Determine the (X, Y) coordinate at the center of the cell enclosing the given text.  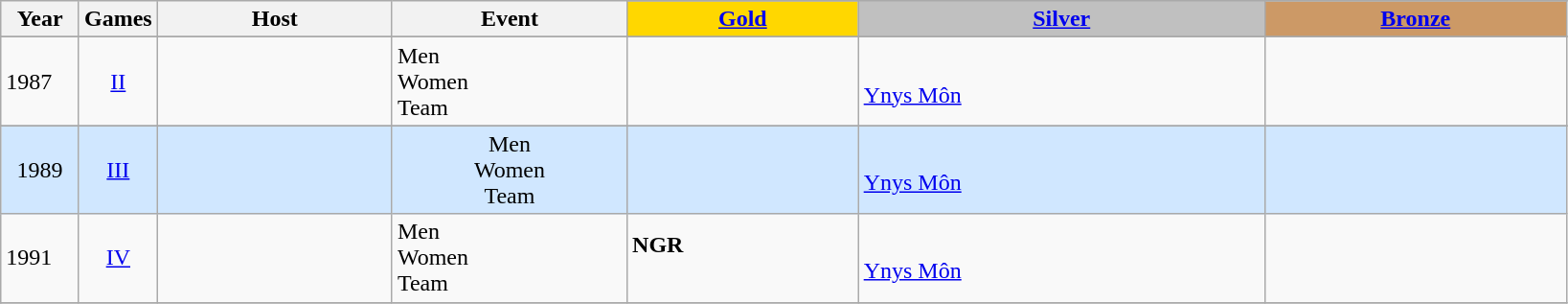
Host (274, 19)
IV (118, 258)
II (118, 82)
Year (40, 19)
NGR (743, 258)
Games (118, 19)
1989 (40, 170)
Bronze (1416, 19)
III (118, 170)
Silver (1061, 19)
1991 (40, 258)
1987 (40, 82)
Event (510, 19)
Gold (743, 19)
